Search for the cell housing the specified text and yield its [x, y] center coordinate. 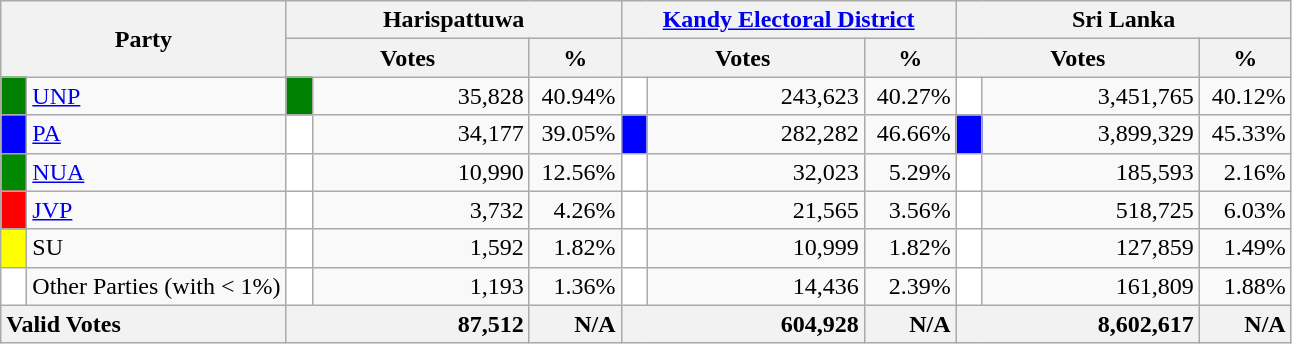
Valid Votes [144, 324]
NUA [156, 172]
1.88% [1245, 286]
40.12% [1245, 96]
1,193 [420, 286]
46.66% [910, 134]
87,512 [408, 324]
Kandy Electoral District [788, 20]
5.29% [910, 172]
PA [156, 134]
34,177 [420, 134]
Party [144, 39]
3.56% [910, 210]
Other Parties (with < 1%) [156, 286]
3,899,329 [1090, 134]
127,859 [1090, 248]
10,990 [420, 172]
12.56% [575, 172]
Harispattuwa [454, 20]
282,282 [756, 134]
14,436 [756, 286]
185,593 [1090, 172]
243,623 [756, 96]
2.39% [910, 286]
40.27% [910, 96]
3,732 [420, 210]
161,809 [1090, 286]
3,451,765 [1090, 96]
UNP [156, 96]
45.33% [1245, 134]
2.16% [1245, 172]
32,023 [756, 172]
JVP [156, 210]
4.26% [575, 210]
39.05% [575, 134]
1,592 [420, 248]
40.94% [575, 96]
SU [156, 248]
604,928 [742, 324]
8,602,617 [1078, 324]
21,565 [756, 210]
518,725 [1090, 210]
35,828 [420, 96]
6.03% [1245, 210]
1.36% [575, 286]
Sri Lanka [1124, 20]
10,999 [756, 248]
1.49% [1245, 248]
